Extract the (x, y) coordinate from the center of the cell holding the provided text.  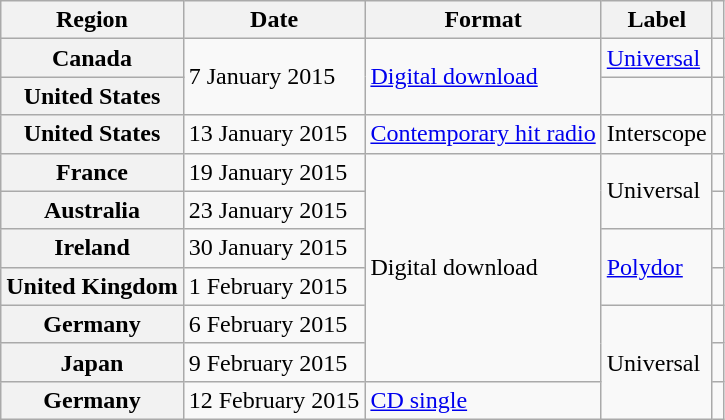
Format (483, 20)
7 January 2015 (274, 77)
Japan (92, 362)
Date (274, 20)
United Kingdom (92, 286)
1 February 2015 (274, 286)
Interscope (656, 134)
Polydor (656, 267)
CD single (483, 400)
Australia (92, 210)
13 January 2015 (274, 134)
Ireland (92, 248)
Label (656, 20)
23 January 2015 (274, 210)
30 January 2015 (274, 248)
12 February 2015 (274, 400)
Region (92, 20)
19 January 2015 (274, 172)
9 February 2015 (274, 362)
Contemporary hit radio (483, 134)
6 February 2015 (274, 324)
France (92, 172)
Canada (92, 58)
